Find where the given text appears and provide that cell's center as [x, y] coordinate. 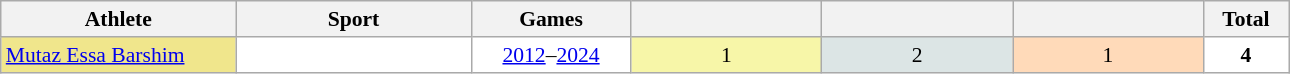
Sport [354, 19]
Games [551, 19]
Athlete [118, 19]
Total [1246, 19]
Mutaz Essa Barshim [118, 55]
2 [918, 55]
2012–2024 [551, 55]
4 [1246, 55]
